Return the [x, y] coordinate for the center point of the cell that contains the specified text.  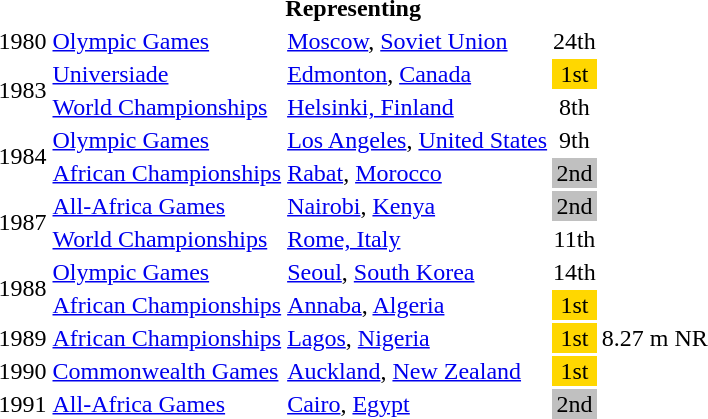
Seoul, South Korea [418, 272]
9th [575, 140]
Annaba, Algeria [418, 305]
Los Angeles, United States [418, 140]
Commonwealth Games [167, 371]
8th [575, 107]
Universiade [167, 74]
Helsinki, Finland [418, 107]
Lagos, Nigeria [418, 338]
Rome, Italy [418, 239]
Edmonton, Canada [418, 74]
Rabat, Morocco [418, 173]
Auckland, New Zealand [418, 371]
Nairobi, Kenya [418, 206]
24th [575, 41]
14th [575, 272]
11th [575, 239]
Moscow, Soviet Union [418, 41]
Cairo, Egypt [418, 404]
